Find where the given text appears and provide that cell's center as [x, y] coordinate. 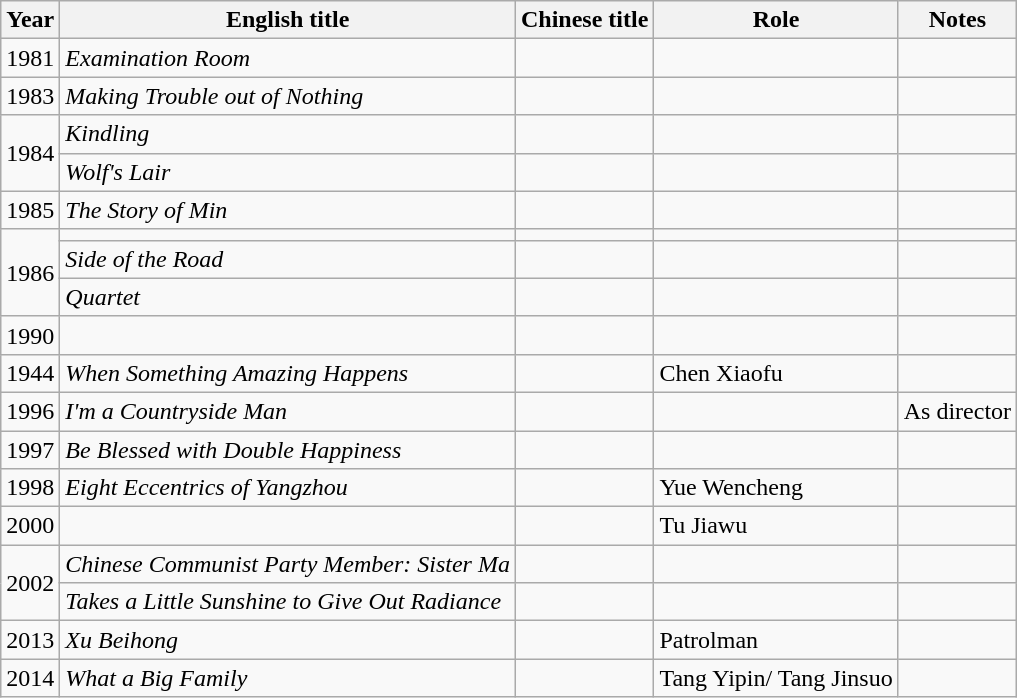
As director [957, 411]
Chen Xiaofu [776, 373]
1998 [30, 488]
What a Big Family [288, 678]
1997 [30, 449]
Examination Room [288, 58]
Kindling [288, 134]
1981 [30, 58]
Patrolman [776, 640]
Quartet [288, 297]
The Story of Min [288, 210]
1985 [30, 210]
Role [776, 20]
1944 [30, 373]
English title [288, 20]
1984 [30, 153]
Eight Eccentrics of Yangzhou [288, 488]
Notes [957, 20]
Yue Wencheng [776, 488]
Xu Beihong [288, 640]
Be Blessed with Double Happiness [288, 449]
2000 [30, 526]
Chinese Communist Party Member: Sister Ma [288, 564]
2002 [30, 583]
Tang Yipin/ Tang Jinsuo [776, 678]
1983 [30, 96]
2013 [30, 640]
1986 [30, 272]
Takes a Little Sunshine to Give Out Radiance [288, 602]
Side of the Road [288, 259]
Wolf's Lair [288, 172]
Tu Jiawu [776, 526]
1996 [30, 411]
Chinese title [584, 20]
When Something Amazing Happens [288, 373]
2014 [30, 678]
Making Trouble out of Nothing [288, 96]
Year [30, 20]
I'm a Countryside Man [288, 411]
1990 [30, 335]
